Determine the (x, y) coordinate at the center of the cell enclosing the given text.  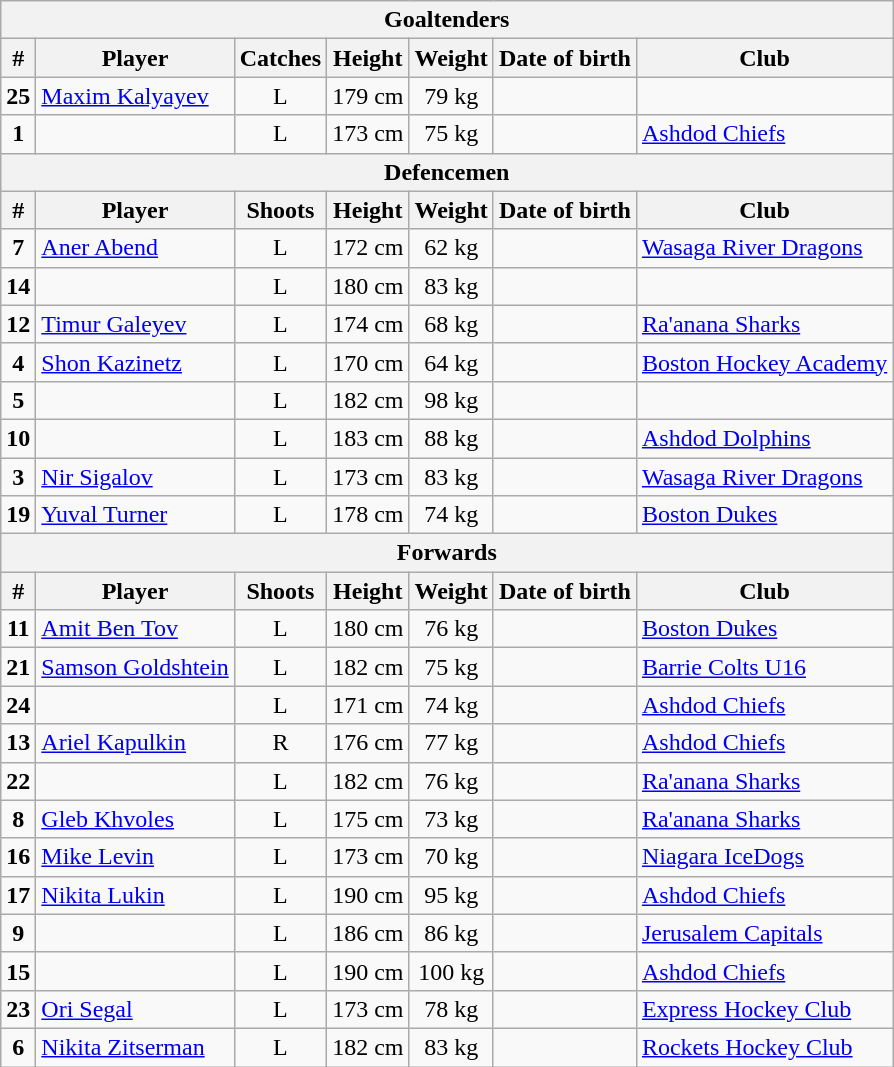
172 cm (368, 248)
3 (18, 477)
Timur Galeyev (135, 324)
Express Hockey Club (764, 1009)
19 (18, 515)
Nikita Lukin (135, 895)
Boston Hockey Academy (764, 362)
14 (18, 286)
95 kg (451, 895)
68 kg (451, 324)
73 kg (451, 819)
Barrie Colts U16 (764, 667)
178 cm (368, 515)
10 (18, 438)
1 (18, 134)
171 cm (368, 705)
8 (18, 819)
Maxim Kalyayev (135, 96)
9 (18, 933)
23 (18, 1009)
Niagara IceDogs (764, 857)
Nikita Zitserman (135, 1047)
Nir Sigalov (135, 477)
Shon Kazinetz (135, 362)
98 kg (451, 400)
Amit Ben Tov (135, 629)
174 cm (368, 324)
7 (18, 248)
179 cm (368, 96)
Ashdod Dolphins (764, 438)
Ariel Kapulkin (135, 743)
78 kg (451, 1009)
24 (18, 705)
Samson Goldshtein (135, 667)
70 kg (451, 857)
22 (18, 781)
Jerusalem Capitals (764, 933)
12 (18, 324)
62 kg (451, 248)
Mike Levin (135, 857)
88 kg (451, 438)
Aner Abend (135, 248)
Forwards (447, 553)
25 (18, 96)
R (280, 743)
183 cm (368, 438)
13 (18, 743)
11 (18, 629)
Defencemen (447, 172)
77 kg (451, 743)
Rockets Hockey Club (764, 1047)
186 cm (368, 933)
Ori Segal (135, 1009)
5 (18, 400)
21 (18, 667)
Gleb Khvoles (135, 819)
170 cm (368, 362)
175 cm (368, 819)
4 (18, 362)
16 (18, 857)
100 kg (451, 971)
Yuval Turner (135, 515)
Catches (280, 58)
Goaltenders (447, 20)
86 kg (451, 933)
6 (18, 1047)
17 (18, 895)
64 kg (451, 362)
79 kg (451, 96)
176 cm (368, 743)
15 (18, 971)
